Output the [X, Y] coordinate of the center of the cell containing the given text.  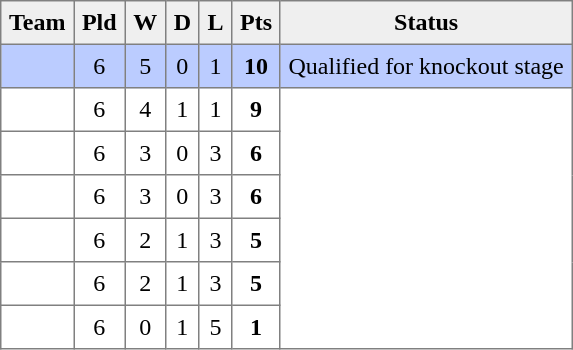
4 [145, 110]
Pts [256, 23]
Team [38, 23]
Qualified for knockout stage [426, 66]
Pld [100, 23]
Status [426, 23]
9 [256, 110]
L [216, 23]
10 [256, 66]
W [145, 23]
D [182, 23]
